Determine the (x, y) coordinate at the center of the cell enclosing the given text.  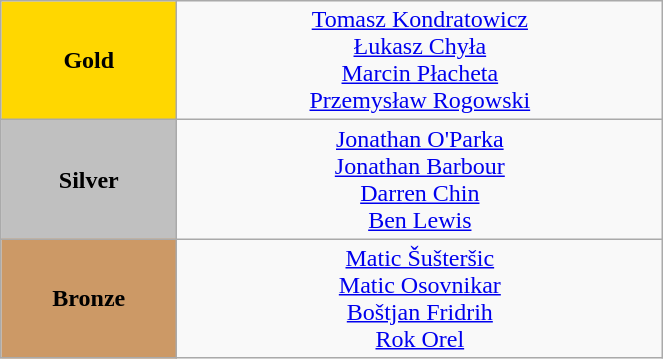
Silver (89, 180)
Tomasz KondratowiczŁukasz ChyłaMarcin PłachetaPrzemysław Rogowski (420, 60)
Jonathan O'ParkaJonathan BarbourDarren ChinBen Lewis (420, 180)
Gold (89, 60)
Bronze (89, 298)
Matic ŠušteršicMatic OsovnikarBoštjan FridrihRok Orel (420, 298)
